Provide the (X, Y) coordinate of the cell's center where the given text is located.  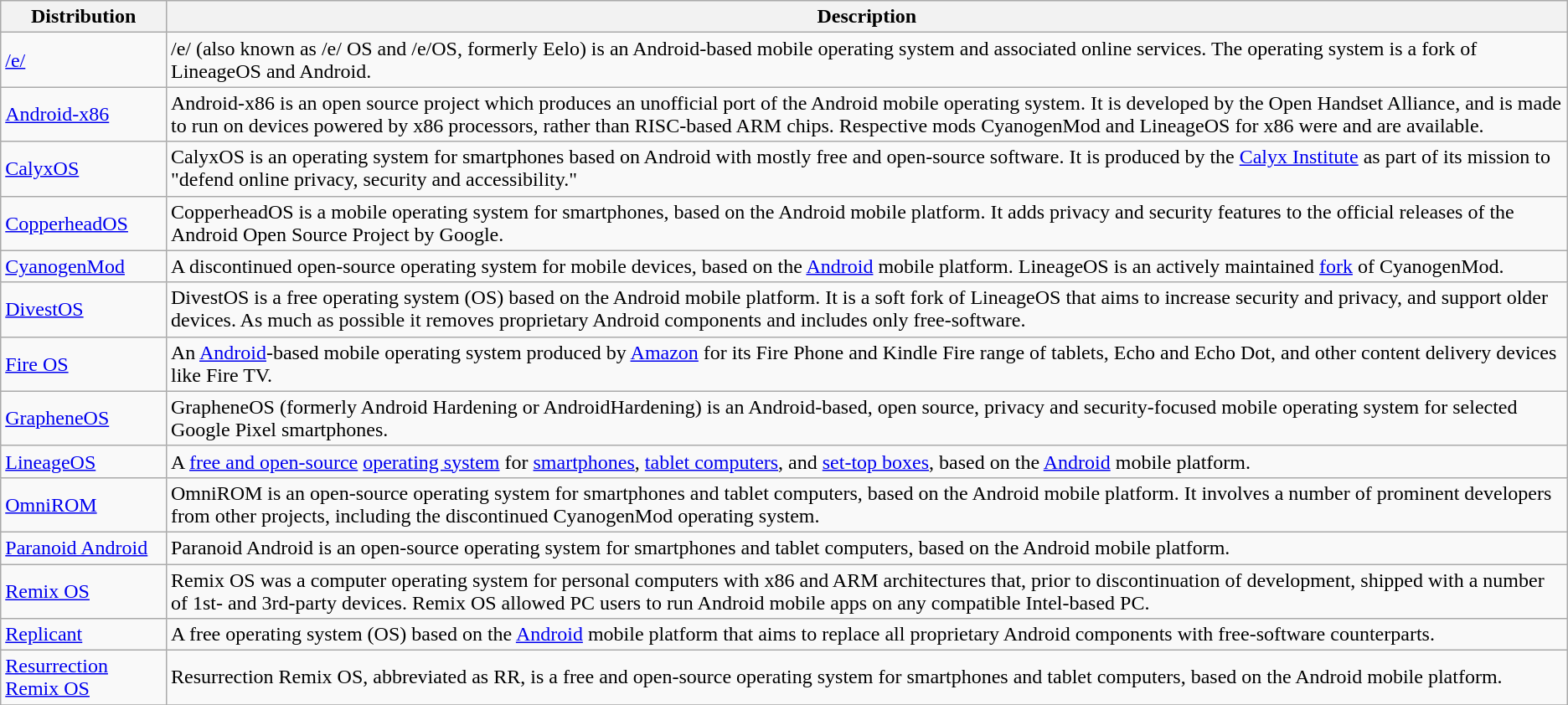
DivestOS (84, 310)
/e/ (84, 60)
CyanogenMod (84, 266)
GrapheneOS (84, 419)
Resurrection Remix OS (84, 678)
Paranoid Android is an open-source operating system for smartphones and tablet computers, based on the Android mobile platform. (866, 548)
Paranoid Android (84, 548)
Remix OS (84, 591)
OmniROM (84, 504)
Android-x86 (84, 114)
LineageOS (84, 461)
Fire OS (84, 363)
CopperheadOS (84, 223)
Replicant (84, 635)
Distribution (84, 17)
Description (866, 17)
CalyxOS (84, 169)
A free and open-source operating system for smartphones, tablet computers, and set-top boxes, based on the Android mobile platform. (866, 461)
